Pinpoint the cell where the given text exists, returning its (x, y) midpoint coordinate. 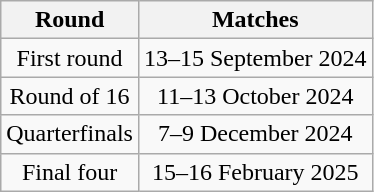
First round (70, 58)
Quarterfinals (70, 134)
7–9 December 2024 (255, 134)
Final four (70, 172)
11–13 October 2024 (255, 96)
13–15 September 2024 (255, 58)
Matches (255, 20)
Round of 16 (70, 96)
15–16 February 2025 (255, 172)
Round (70, 20)
